Return (x, y) of the center of cell containing provided text 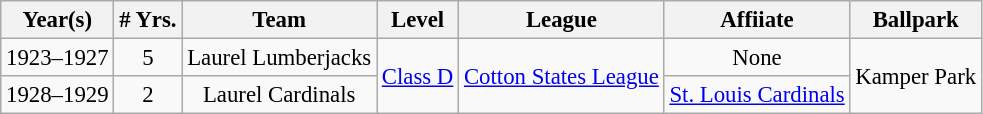
Year(s) (58, 20)
Affiiate (757, 20)
Ballpark (916, 20)
St. Louis Cardinals (757, 95)
Kamper Park (916, 76)
5 (148, 58)
# Yrs. (148, 20)
2 (148, 95)
Level (417, 20)
League (562, 20)
Class D (417, 76)
Laurel Lumberjacks (280, 58)
Cotton States League (562, 76)
Laurel Cardinals (280, 95)
Team (280, 20)
None (757, 58)
1928–1929 (58, 95)
1923–1927 (58, 58)
